Output the (x, y) coordinate of the center of the cell containing the given text.  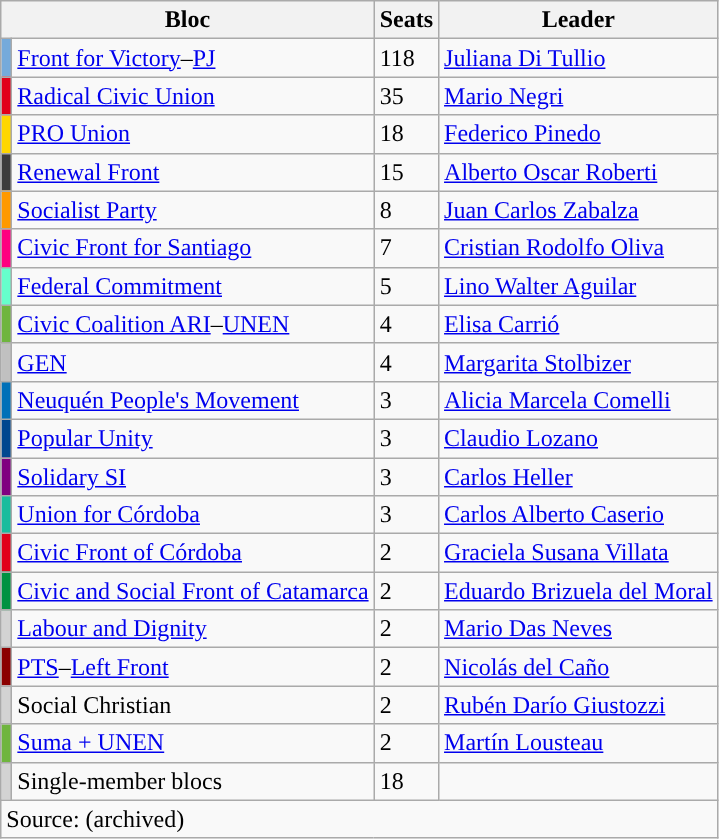
Front for Victory–PJ (193, 58)
Claudio Lozano (579, 438)
Cristian Rodolfo Oliva (579, 248)
Labour and Dignity (193, 629)
Civic Front of Córdoba (193, 553)
Federal Commitment (193, 286)
Lino Walter Aguilar (579, 286)
Radical Civic Union (193, 96)
Rubén Darío Giustozzi (579, 705)
Martín Lousteau (579, 743)
5 (406, 286)
Bloc (188, 20)
GEN (193, 362)
Nicolás del Caño (579, 667)
Alicia Marcela Comelli (579, 400)
Socialist Party (193, 210)
8 (406, 210)
Mario Negri (579, 96)
Civic Coalition ARI–UNEN (193, 324)
Single-member blocs (193, 781)
Juliana Di Tullio (579, 58)
Social Christian (193, 705)
Seats (406, 20)
PTS–Left Front (193, 667)
118 (406, 58)
Federico Pinedo (579, 134)
35 (406, 96)
Union for Córdoba (193, 515)
Eduardo Brizuela del Moral (579, 591)
Neuquén People's Movement (193, 400)
Source: (archived) (360, 819)
Mario Das Neves (579, 629)
Carlos Alberto Caserio (579, 515)
Popular Unity (193, 438)
Elisa Carrió (579, 324)
Leader (579, 20)
Alberto Oscar Roberti (579, 172)
15 (406, 172)
PRO Union (193, 134)
Juan Carlos Zabalza (579, 210)
Solidary SI (193, 477)
Margarita Stolbizer (579, 362)
Graciela Susana Villata (579, 553)
Civic and Social Front of Catamarca (193, 591)
7 (406, 248)
Suma + UNEN (193, 743)
Carlos Heller (579, 477)
Civic Front for Santiago (193, 248)
Renewal Front (193, 172)
